Provide the (x, y) coordinate of the cell's center where the given text is located.  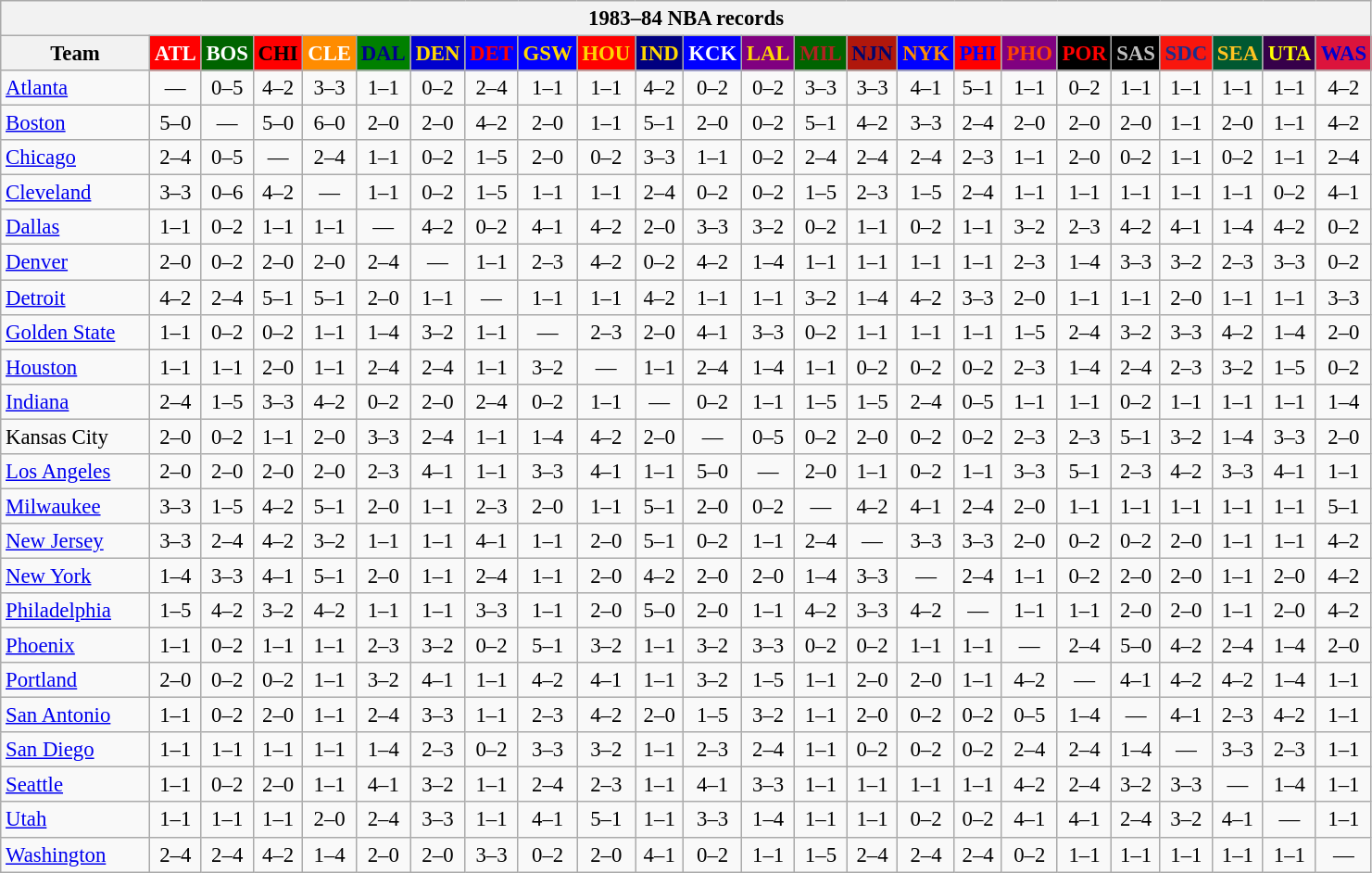
1983–84 NBA records (686, 19)
NJN (873, 54)
0–6 (227, 193)
New York (76, 576)
San Antonio (76, 715)
6–0 (330, 123)
WAS (1343, 54)
HOU (606, 54)
Team (76, 54)
MIL (821, 54)
CHI (278, 54)
Philadelphia (76, 611)
Houston (76, 367)
PHO (1029, 54)
Milwaukee (76, 506)
CLE (330, 54)
NYK (926, 54)
UTA (1290, 54)
Utah (76, 820)
IND (660, 54)
Dallas (76, 227)
New Jersey (76, 541)
SEA (1238, 54)
Atlanta (76, 88)
DET (491, 54)
Golden State (76, 332)
Washington (76, 854)
Seattle (76, 785)
Indiana (76, 401)
ATL (175, 54)
GSW (548, 54)
Chicago (76, 158)
BOS (227, 54)
SAS (1136, 54)
Portland (76, 680)
Detroit (76, 297)
PHI (978, 54)
Cleveland (76, 193)
POR (1084, 54)
Phoenix (76, 646)
Denver (76, 262)
DEN (437, 54)
LAL (767, 54)
San Diego (76, 750)
SDC (1186, 54)
Los Angeles (76, 472)
DAL (384, 54)
KCK (713, 54)
Kansas City (76, 436)
Boston (76, 123)
